Pinpoint the cell where the given text exists, returning its [x, y] midpoint coordinate. 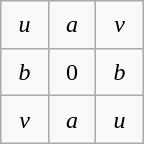
0 [72, 72]
